Return the (X, Y) coordinate for the center point of the cell that contains the specified text.  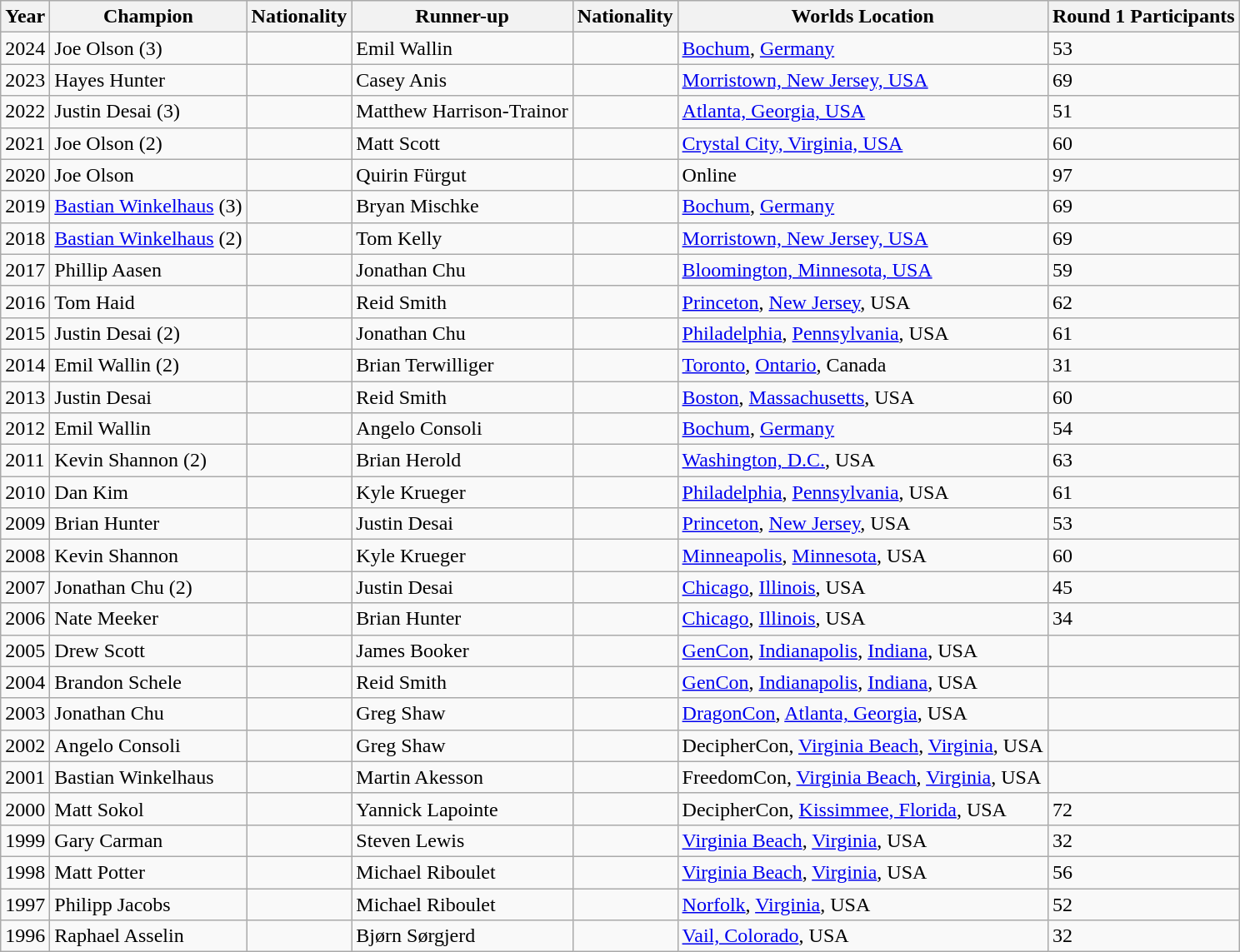
2023 (25, 80)
2014 (25, 365)
2008 (25, 556)
59 (1143, 270)
2010 (25, 492)
Round 1 Participants (1143, 17)
1997 (25, 904)
Year (25, 17)
Martin Akesson (462, 777)
Matt Scott (462, 143)
Casey Anis (462, 80)
Philipp Jacobs (148, 904)
Brandon Schele (148, 682)
DecipherCon, Kissimmee, Florida, USA (862, 809)
Tom Haid (148, 302)
Joe Olson (3) (148, 48)
Gary Carman (148, 840)
2015 (25, 333)
Nate Meeker (148, 619)
2011 (25, 461)
Bastian Winkelhaus (148, 777)
Matt Sokol (148, 809)
Atlanta, Georgia, USA (862, 112)
Kevin Shannon (148, 556)
54 (1143, 429)
Steven Lewis (462, 840)
2021 (25, 143)
2024 (25, 48)
1999 (25, 840)
72 (1143, 809)
97 (1143, 175)
51 (1143, 112)
2022 (25, 112)
James Booker (462, 650)
Bastian Winkelhaus (2) (148, 238)
1996 (25, 936)
2018 (25, 238)
31 (1143, 365)
Hayes Hunter (148, 80)
Vail, Colorado, USA (862, 936)
Washington, D.C., USA (862, 461)
Phillip Aasen (148, 270)
Champion (148, 17)
2003 (25, 714)
Matthew Harrison-Trainor (462, 112)
2012 (25, 429)
Brian Herold (462, 461)
Crystal City, Virginia, USA (862, 143)
56 (1143, 872)
2007 (25, 587)
Bryan Mischke (462, 207)
Kevin Shannon (2) (148, 461)
2009 (25, 524)
Justin Desai (2) (148, 333)
52 (1143, 904)
Quirin Fürgut (462, 175)
Jonathan Chu (2) (148, 587)
DecipherCon, Virginia Beach, Virginia, USA (862, 745)
2006 (25, 619)
Dan Kim (148, 492)
Runner-up (462, 17)
62 (1143, 302)
Bloomington, Minnesota, USA (862, 270)
Online (862, 175)
2000 (25, 809)
2004 (25, 682)
45 (1143, 587)
Drew Scott (148, 650)
FreedomCon, Virginia Beach, Virginia, USA (862, 777)
Boston, Massachusetts, USA (862, 397)
2019 (25, 207)
2002 (25, 745)
Toronto, Ontario, Canada (862, 365)
Emil Wallin (2) (148, 365)
34 (1143, 619)
Bjørn Sørgjerd (462, 936)
Tom Kelly (462, 238)
DragonCon, Atlanta, Georgia, USA (862, 714)
2013 (25, 397)
2001 (25, 777)
Norfolk, Virginia, USA (862, 904)
Bastian Winkelhaus (3) (148, 207)
Justin Desai (3) (148, 112)
Raphael Asselin (148, 936)
Yannick Lapointe (462, 809)
1998 (25, 872)
Minneapolis, Minnesota, USA (862, 556)
Matt Potter (148, 872)
2016 (25, 302)
Joe Olson (148, 175)
Worlds Location (862, 17)
2020 (25, 175)
Joe Olson (2) (148, 143)
2005 (25, 650)
63 (1143, 461)
Brian Terwilliger (462, 365)
2017 (25, 270)
